Return (X, Y) of the center of cell containing provided text 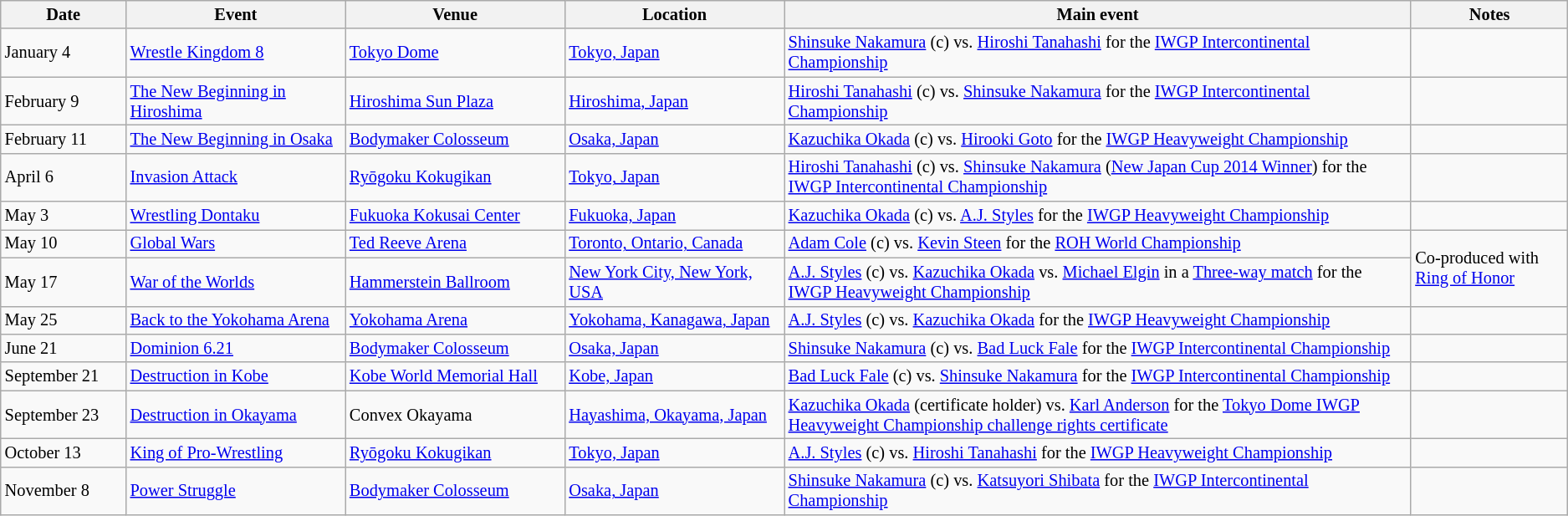
Venue (455, 14)
Kobe, Japan (674, 376)
November 8 (64, 491)
June 21 (64, 348)
Adam Cole (c) vs. Kevin Steen for the ROH World Championship (1098, 243)
Shinsuke Nakamura (c) vs. Bad Luck Fale for the IWGP Intercontinental Championship (1098, 348)
May 10 (64, 243)
Yokohama Arena (455, 320)
Hayashima, Okayama, Japan (674, 415)
Hammerstein Ballroom (455, 282)
Date (64, 14)
A.J. Styles (c) vs. Hiroshi Tanahashi for the IWGP Heavyweight Championship (1098, 452)
Kobe World Memorial Hall (455, 376)
Yokohama, Kanagawa, Japan (674, 320)
Shinsuke Nakamura (c) vs. Hiroshi Tanahashi for the IWGP Intercontinental Championship (1098, 53)
Ted Reeve Arena (455, 243)
Bad Luck Fale (c) vs. Shinsuke Nakamura for the IWGP Intercontinental Championship (1098, 376)
New York City, New York, USA (674, 282)
February 9 (64, 101)
May 3 (64, 216)
Main event (1098, 14)
Hiroshima, Japan (674, 101)
May 17 (64, 282)
Global Wars (236, 243)
April 6 (64, 177)
May 25 (64, 320)
The New Beginning in Hiroshima (236, 101)
Destruction in Kobe (236, 376)
September 23 (64, 415)
A.J. Styles (c) vs. Kazuchika Okada for the IWGP Heavyweight Championship (1098, 320)
February 11 (64, 139)
Kazuchika Okada (c) vs. A.J. Styles for the IWGP Heavyweight Championship (1098, 216)
Hiroshima Sun Plaza (455, 101)
Wrestling Dontaku (236, 216)
Back to the Yokohama Arena (236, 320)
Shinsuke Nakamura (c) vs. Katsuyori Shibata for the IWGP Intercontinental Championship (1098, 491)
Power Struggle (236, 491)
The New Beginning in Osaka (236, 139)
Fukuoka Kokusai Center (455, 216)
Convex Okayama (455, 415)
Notes (1489, 14)
Wrestle Kingdom 8 (236, 53)
September 21 (64, 376)
October 13 (64, 452)
Co-produced with Ring of Honor (1489, 268)
Kazuchika Okada (certificate holder) vs. Karl Anderson for the Tokyo Dome IWGP Heavyweight Championship challenge rights certificate (1098, 415)
Event (236, 14)
Hiroshi Tanahashi (c) vs. Shinsuke Nakamura for the IWGP Intercontinental Championship (1098, 101)
Invasion Attack (236, 177)
Dominion 6.21 (236, 348)
War of the Worlds (236, 282)
Fukuoka, Japan (674, 216)
King of Pro-Wrestling (236, 452)
Location (674, 14)
A.J. Styles (c) vs. Kazuchika Okada vs. Michael Elgin in a Three-way match for the IWGP Heavyweight Championship (1098, 282)
Toronto, Ontario, Canada (674, 243)
January 4 (64, 53)
Tokyo Dome (455, 53)
Hiroshi Tanahashi (c) vs. Shinsuke Nakamura (New Japan Cup 2014 Winner) for the IWGP Intercontinental Championship (1098, 177)
Kazuchika Okada (c) vs. Hirooki Goto for the IWGP Heavyweight Championship (1098, 139)
Destruction in Okayama (236, 415)
